Output the (X, Y) coordinate of the center of the cell containing the given text.  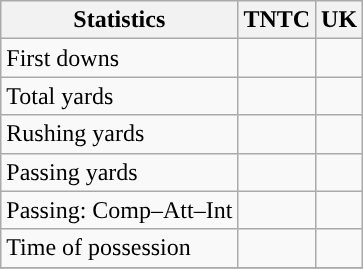
Statistics (120, 20)
Passing: Comp–Att–Int (120, 210)
TNTC (277, 20)
Time of possession (120, 248)
Passing yards (120, 172)
First downs (120, 58)
Rushing yards (120, 134)
UK (340, 20)
Total yards (120, 96)
